Scan for the cell matching the given text and deliver its [X, Y] coordinate at center. 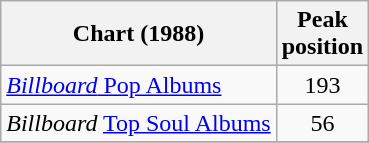
Chart (1988) [138, 34]
Billboard Top Soul Albums [138, 123]
Peakposition [322, 34]
56 [322, 123]
193 [322, 85]
Billboard Pop Albums [138, 85]
